Search for the cell housing the specified text and yield its [x, y] center coordinate. 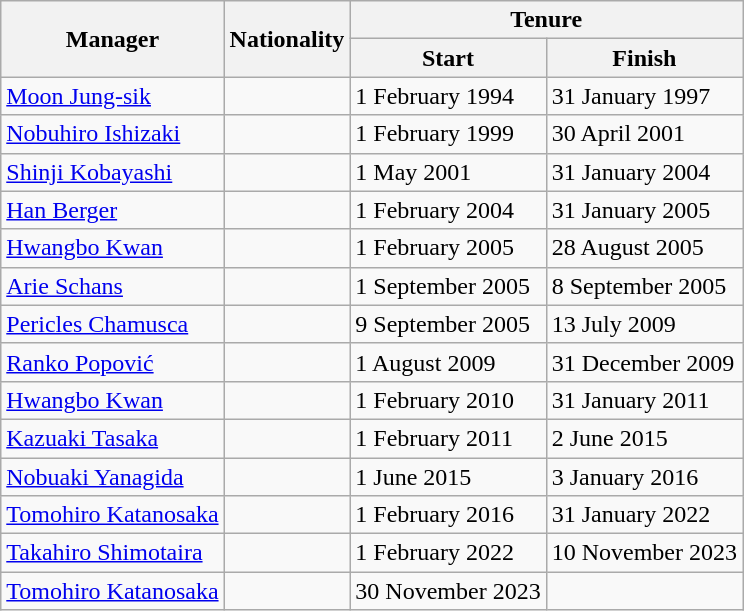
1 February 2010 [448, 400]
1 June 2015 [448, 477]
31 January 2011 [644, 400]
Pericles Chamusca [112, 324]
1 February 1994 [448, 96]
Tenure [546, 20]
Moon Jung-sik [112, 96]
Finish [644, 58]
Manager [112, 39]
31 January 1997 [644, 96]
Ranko Popović [112, 362]
1 February 2011 [448, 438]
1 August 2009 [448, 362]
1 February 2005 [448, 248]
31 January 2022 [644, 515]
1 May 2001 [448, 172]
1 February 1999 [448, 134]
1 September 2005 [448, 286]
Nobuaki Yanagida [112, 477]
2 June 2015 [644, 438]
Nationality [287, 39]
1 February 2022 [448, 553]
Kazuaki Tasaka [112, 438]
8 September 2005 [644, 286]
9 September 2005 [448, 324]
Nobuhiro Ishizaki [112, 134]
Start [448, 58]
Arie Schans [112, 286]
28 August 2005 [644, 248]
30 November 2023 [448, 591]
1 February 2004 [448, 210]
10 November 2023 [644, 553]
Takahiro Shimotaira [112, 553]
30 April 2001 [644, 134]
Shinji Kobayashi [112, 172]
Han Berger [112, 210]
1 February 2016 [448, 515]
31 December 2009 [644, 362]
31 January 2005 [644, 210]
3 January 2016 [644, 477]
31 January 2004 [644, 172]
13 July 2009 [644, 324]
